Capture the cell that displays the provided text and extract its (X, Y) central coordinate. 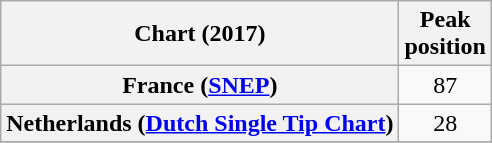
87 (445, 85)
Chart (2017) (200, 34)
28 (445, 123)
Peak position (445, 34)
France (SNEP) (200, 85)
Netherlands (Dutch Single Tip Chart) (200, 123)
